Identify which cell holds the provided text, then report its [x, y] central coordinate. 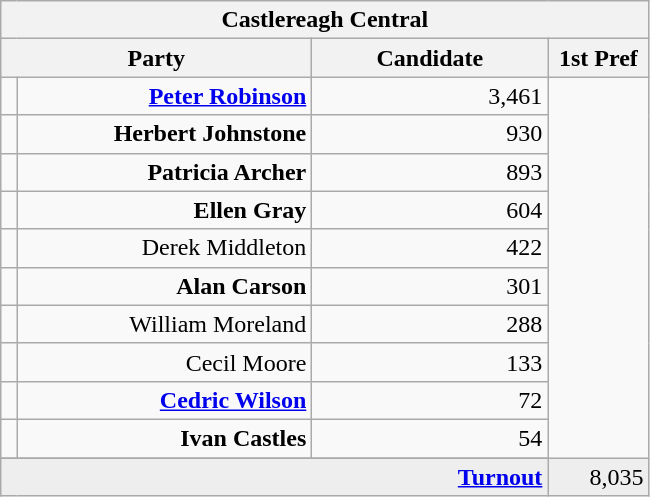
54 [430, 438]
Peter Robinson [164, 96]
422 [430, 248]
301 [430, 286]
Cecil Moore [164, 362]
Herbert Johnstone [164, 134]
72 [430, 400]
William Moreland [164, 324]
Candidate [430, 58]
Party [156, 58]
930 [430, 134]
288 [430, 324]
Castlereagh Central [325, 20]
893 [430, 172]
604 [430, 210]
Turnout [274, 477]
Alan Carson [164, 286]
8,035 [598, 477]
Ellen Gray [164, 210]
1st Pref [598, 58]
133 [430, 362]
3,461 [430, 96]
Ivan Castles [164, 438]
Cedric Wilson [164, 400]
Derek Middleton [164, 248]
Patricia Archer [164, 172]
